Search for the cell housing the specified text and yield its [x, y] center coordinate. 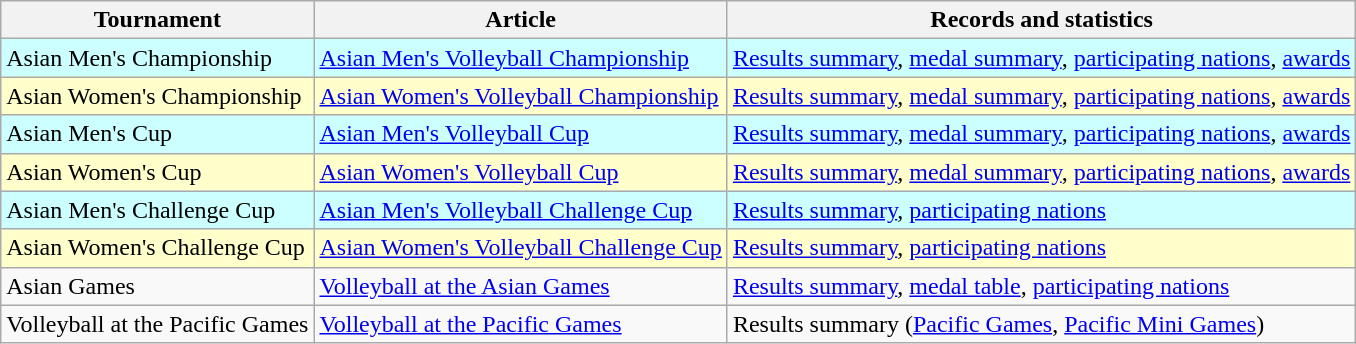
Asian Men's Volleyball Cup [520, 134]
Asian Men's Volleyball Challenge Cup [520, 210]
Tournament [158, 20]
Asian Women's Volleyball Challenge Cup [520, 248]
Asian Men's Championship [158, 58]
Asian Men's Challenge Cup [158, 210]
Asian Men's Cup [158, 134]
Asian Women's Challenge Cup [158, 248]
Asian Women's Volleyball Championship [520, 96]
Asian Women's Championship [158, 96]
Article [520, 20]
Volleyball at the Asian Games [520, 286]
Results summary (Pacific Games, Pacific Mini Games) [1041, 324]
Records and statistics [1041, 20]
Asian Women's Cup [158, 172]
Results summary, medal table, participating nations [1041, 286]
Asian Women's Volleyball Cup [520, 172]
Asian Men's Volleyball Championship [520, 58]
Asian Games [158, 286]
